From the cell containing the given text, extract its center point as [x, y] coordinate. 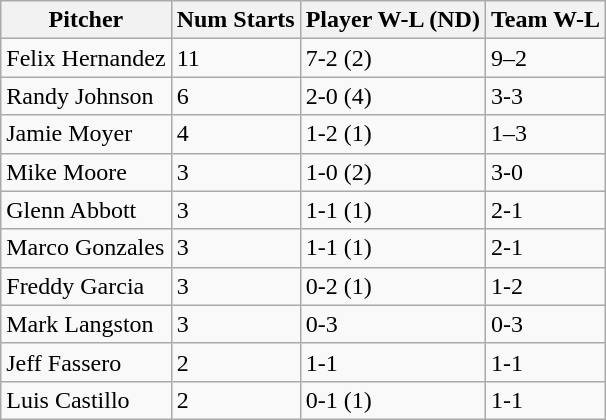
Luis Castillo [86, 400]
Glenn Abbott [86, 210]
Player W-L (ND) [392, 20]
0-1 (1) [392, 400]
Mark Langston [86, 324]
2-0 (4) [392, 96]
1–3 [545, 134]
9–2 [545, 58]
7-2 (2) [392, 58]
3-3 [545, 96]
Freddy Garcia [86, 286]
Jamie Moyer [86, 134]
3-0 [545, 172]
0-2 (1) [392, 286]
11 [236, 58]
Pitcher [86, 20]
6 [236, 96]
Felix Hernandez [86, 58]
1-0 (2) [392, 172]
Mike Moore [86, 172]
1-2 [545, 286]
Marco Gonzales [86, 248]
4 [236, 134]
Team W-L [545, 20]
Randy Johnson [86, 96]
Jeff Fassero [86, 362]
1-2 (1) [392, 134]
Num Starts [236, 20]
